Return [X, Y] of the center of cell containing provided text 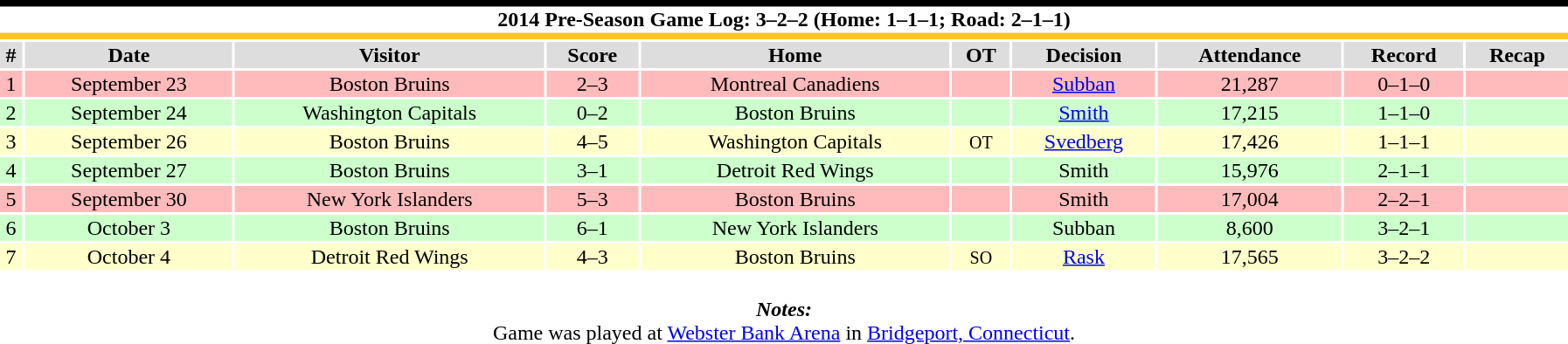
Score [593, 55]
Record [1404, 55]
September 23 [129, 84]
Visitor [390, 55]
Decision [1084, 55]
October 3 [129, 228]
3–2–2 [1404, 257]
September 24 [129, 113]
21,287 [1250, 84]
4–5 [593, 141]
17,426 [1250, 141]
4–3 [593, 257]
2–1–1 [1404, 170]
Montreal Canadiens [795, 84]
3–1 [593, 170]
Date [129, 55]
Recap [1517, 55]
2–3 [593, 84]
17,215 [1250, 113]
15,976 [1250, 170]
Rask [1084, 257]
September 30 [129, 199]
3–2–1 [1404, 228]
1–1–1 [1404, 141]
17,565 [1250, 257]
September 27 [129, 170]
0–1–0 [1404, 84]
Attendance [1250, 55]
2–2–1 [1404, 199]
5–3 [593, 199]
0–2 [593, 113]
6–1 [593, 228]
October 4 [129, 257]
Svedberg [1084, 141]
17,004 [1250, 199]
Home [795, 55]
1–1–0 [1404, 113]
September 26 [129, 141]
SO [981, 257]
8,600 [1250, 228]
